Locate the cell with the specified text and output its (x, y) center coordinate. 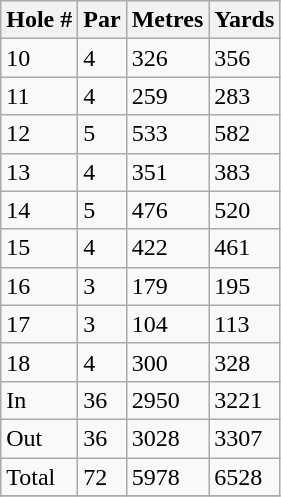
259 (168, 96)
Total (40, 477)
5978 (168, 477)
Metres (168, 20)
195 (244, 286)
Yards (244, 20)
104 (168, 324)
113 (244, 324)
18 (40, 362)
2950 (168, 400)
In (40, 400)
533 (168, 134)
Hole # (40, 20)
12 (40, 134)
356 (244, 58)
3307 (244, 438)
Out (40, 438)
461 (244, 248)
15 (40, 248)
300 (168, 362)
582 (244, 134)
328 (244, 362)
383 (244, 172)
3221 (244, 400)
11 (40, 96)
10 (40, 58)
72 (102, 477)
17 (40, 324)
520 (244, 210)
6528 (244, 477)
422 (168, 248)
3028 (168, 438)
179 (168, 286)
16 (40, 286)
13 (40, 172)
476 (168, 210)
326 (168, 58)
Par (102, 20)
351 (168, 172)
14 (40, 210)
283 (244, 96)
